Capture the cell that displays the provided text and extract its (X, Y) central coordinate. 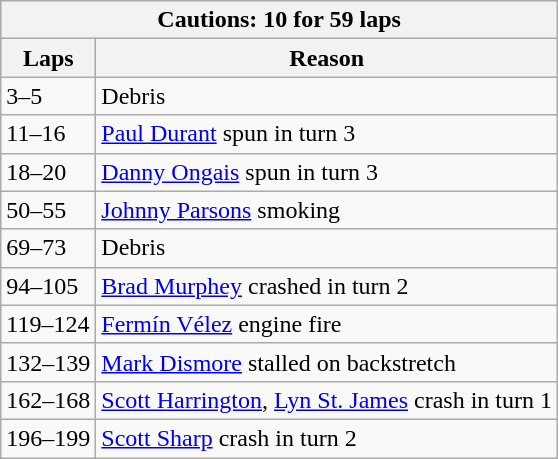
Reason (327, 58)
69–73 (48, 248)
162–168 (48, 400)
Danny Ongais spun in turn 3 (327, 172)
Johnny Parsons smoking (327, 210)
196–199 (48, 438)
94–105 (48, 286)
Brad Murphey crashed in turn 2 (327, 286)
Cautions: 10 for 59 laps (280, 20)
50–55 (48, 210)
Fermín Vélez engine fire (327, 324)
132–139 (48, 362)
Laps (48, 58)
18–20 (48, 172)
119–124 (48, 324)
3–5 (48, 96)
Scott Sharp crash in turn 2 (327, 438)
11–16 (48, 134)
Mark Dismore stalled on backstretch (327, 362)
Paul Durant spun in turn 3 (327, 134)
Scott Harrington, Lyn St. James crash in turn 1 (327, 400)
